Capture the cell that displays the provided text and extract its [x, y] central coordinate. 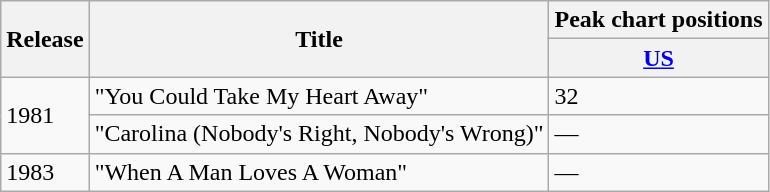
Peak chart positions [658, 20]
32 [658, 96]
1983 [45, 172]
"Carolina (Nobody's Right, Nobody's Wrong)" [319, 134]
US [658, 58]
"You Could Take My Heart Away" [319, 96]
Title [319, 39]
Release [45, 39]
"When A Man Loves A Woman" [319, 172]
1981 [45, 115]
